Provide the (x, y) coordinate of the cell's center where the given text is located.  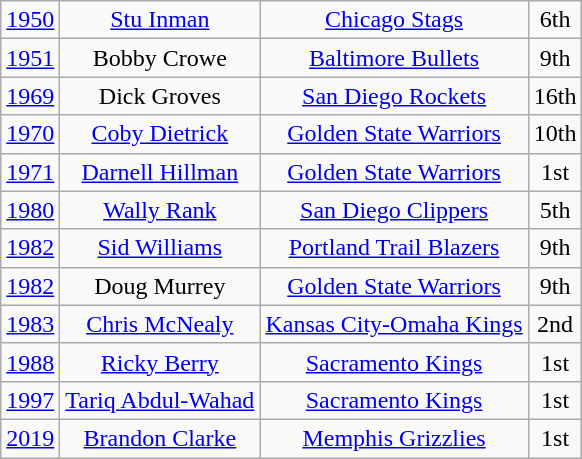
Bobby Crowe (160, 58)
Baltimore Bullets (394, 58)
1983 (30, 324)
San Diego Rockets (394, 96)
Ricky Berry (160, 362)
Memphis Grizzlies (394, 438)
1951 (30, 58)
2nd (555, 324)
1969 (30, 96)
1970 (30, 134)
2019 (30, 438)
1950 (30, 20)
1988 (30, 362)
Darnell Hillman (160, 172)
10th (555, 134)
Chicago Stags (394, 20)
Dick Groves (160, 96)
Doug Murrey (160, 286)
1971 (30, 172)
San Diego Clippers (394, 210)
5th (555, 210)
Kansas City-Omaha Kings (394, 324)
6th (555, 20)
Coby Dietrick (160, 134)
1997 (30, 400)
1980 (30, 210)
16th (555, 96)
Tariq Abdul-Wahad (160, 400)
Brandon Clarke (160, 438)
Sid Williams (160, 248)
Portland Trail Blazers (394, 248)
Stu Inman (160, 20)
Wally Rank (160, 210)
Chris McNealy (160, 324)
